Output the [x, y] coordinate of the center of the cell containing the given text.  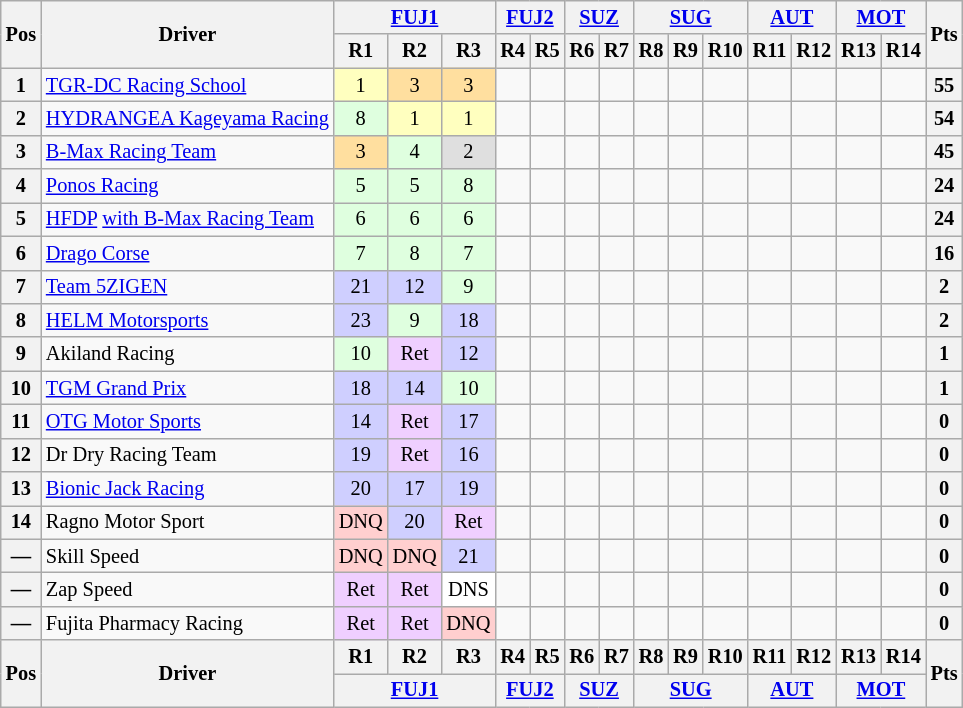
HELM Motorsports [188, 320]
B-Max Racing Team [188, 152]
Ragno Motor Sport [188, 522]
55 [944, 85]
Akiland Racing [188, 354]
54 [944, 118]
23 [361, 320]
Drago Corse [188, 253]
Fujita Pharmacy Racing [188, 623]
13 [21, 489]
45 [944, 152]
11 [21, 421]
TGM Grand Prix [188, 388]
DNS [468, 589]
Dr Dry Racing Team [188, 455]
Ponos Racing [188, 186]
Skill Speed [188, 556]
HYDRANGEA Kageyama Racing [188, 118]
OTG Motor Sports [188, 421]
Bionic Jack Racing [188, 489]
TGR-DC Racing School [188, 85]
Zap Speed [188, 589]
Team 5ZIGEN [188, 287]
HFDP with B-Max Racing Team [188, 219]
